Find where the given text appears and provide that cell's center as [x, y] coordinate. 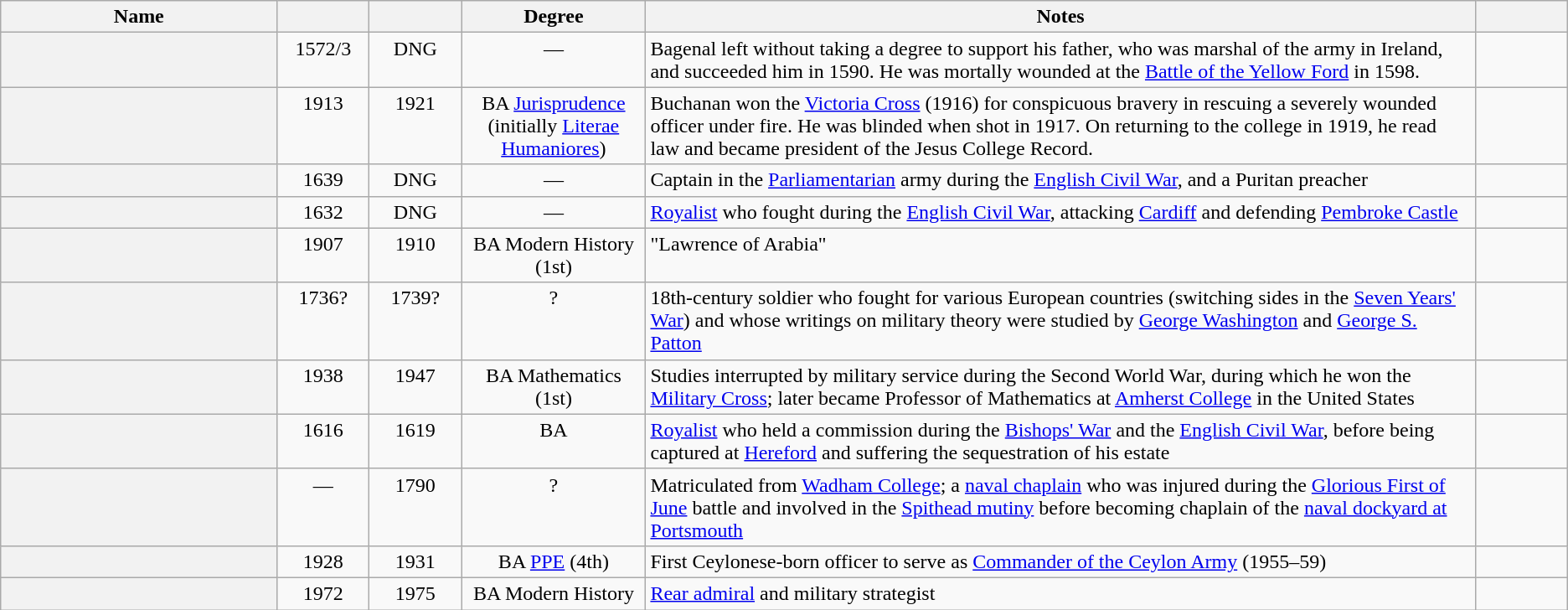
1938 [323, 387]
1616 [323, 441]
1619 [415, 441]
1736? [323, 321]
1928 [323, 561]
First Ceylonese-born officer to serve as Commander of the Ceylon Army (1955–59) [1060, 561]
1790 [415, 507]
Notes [1060, 17]
1910 [415, 255]
BA Modern History [554, 593]
Royalist who fought during the English Civil War, attacking Cardiff and defending Pembroke Castle [1060, 212]
BA Modern History (1st) [554, 255]
1975 [415, 593]
1913 [323, 126]
1639 [323, 180]
BA Mathematics (1st) [554, 387]
Captain in the Parliamentarian army during the English Civil War, and a Puritan preacher [1060, 180]
BA [554, 441]
Degree [554, 17]
1907 [323, 255]
"Lawrence of Arabia" [1060, 255]
1931 [415, 561]
1739? [415, 321]
1972 [323, 593]
1572/3 [323, 60]
1921 [415, 126]
Rear admiral and military strategist [1060, 593]
1947 [415, 387]
Name [139, 17]
BA PPE (4th) [554, 561]
1632 [323, 212]
BA Jurisprudence (initially Literae Humaniores) [554, 126]
